Locate the cell with the specified text and output its (X, Y) center coordinate. 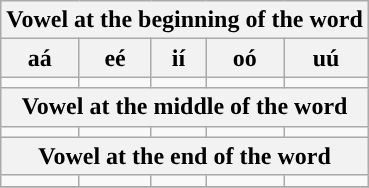
eé (115, 58)
Vowel at the middle of the word (185, 107)
Vowel at the end of the word (185, 156)
aá (40, 58)
oó (245, 58)
Vowel at the beginning of the word (185, 20)
uú (326, 58)
ií (178, 58)
